Locate the cell with the specified text and output its (x, y) center coordinate. 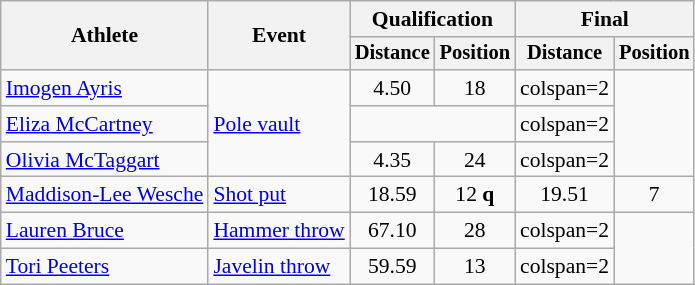
18 (475, 88)
12 q (475, 195)
7 (654, 195)
Imogen Ayris (105, 88)
28 (475, 231)
Qualification (432, 19)
67.10 (392, 231)
Javelin throw (278, 267)
Lauren Bruce (105, 231)
13 (475, 267)
Shot put (278, 195)
Event (278, 36)
Athlete (105, 36)
Hammer throw (278, 231)
19.51 (564, 195)
59.59 (392, 267)
4.35 (392, 160)
18.59 (392, 195)
4.50 (392, 88)
24 (475, 160)
Olivia McTaggart (105, 160)
Tori Peeters (105, 267)
Eliza McCartney (105, 124)
Maddison-Lee Wesche (105, 195)
Final (604, 19)
Pole vault (278, 124)
